Search for the cell housing the specified text and yield its [X, Y] center coordinate. 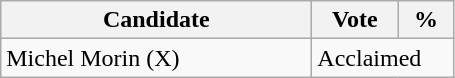
Acclaimed [383, 58]
Michel Morin (X) [156, 58]
Vote [355, 20]
% [426, 20]
Candidate [156, 20]
